Return the [X, Y] coordinate for the center point of the cell that contains the specified text.  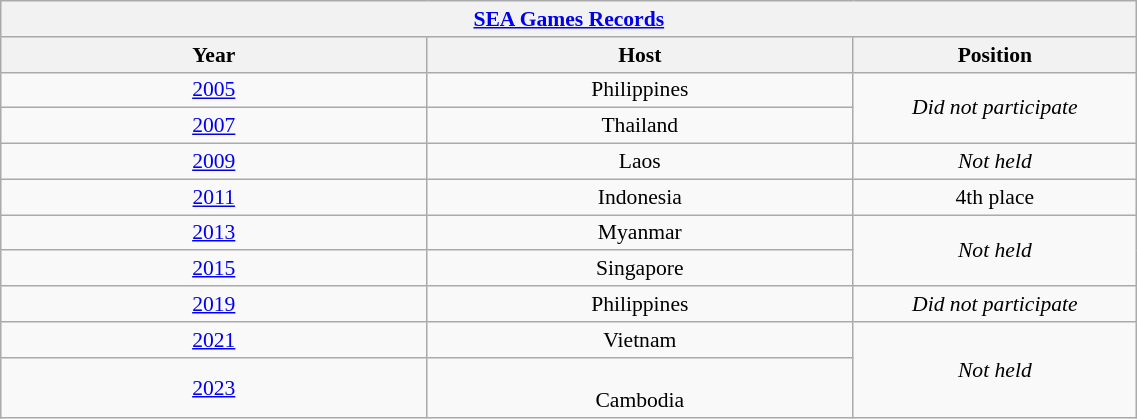
Myanmar [640, 233]
2011 [214, 197]
Position [995, 55]
2005 [214, 90]
2013 [214, 233]
2019 [214, 304]
Year [214, 55]
2009 [214, 162]
Host [640, 55]
Indonesia [640, 197]
Thailand [640, 126]
2023 [214, 388]
Singapore [640, 269]
4th place [995, 197]
2015 [214, 269]
2007 [214, 126]
SEA Games Records [569, 19]
Cambodia [640, 388]
2021 [214, 340]
Vietnam [640, 340]
Laos [640, 162]
